Return [x, y] of the center of cell containing provided text 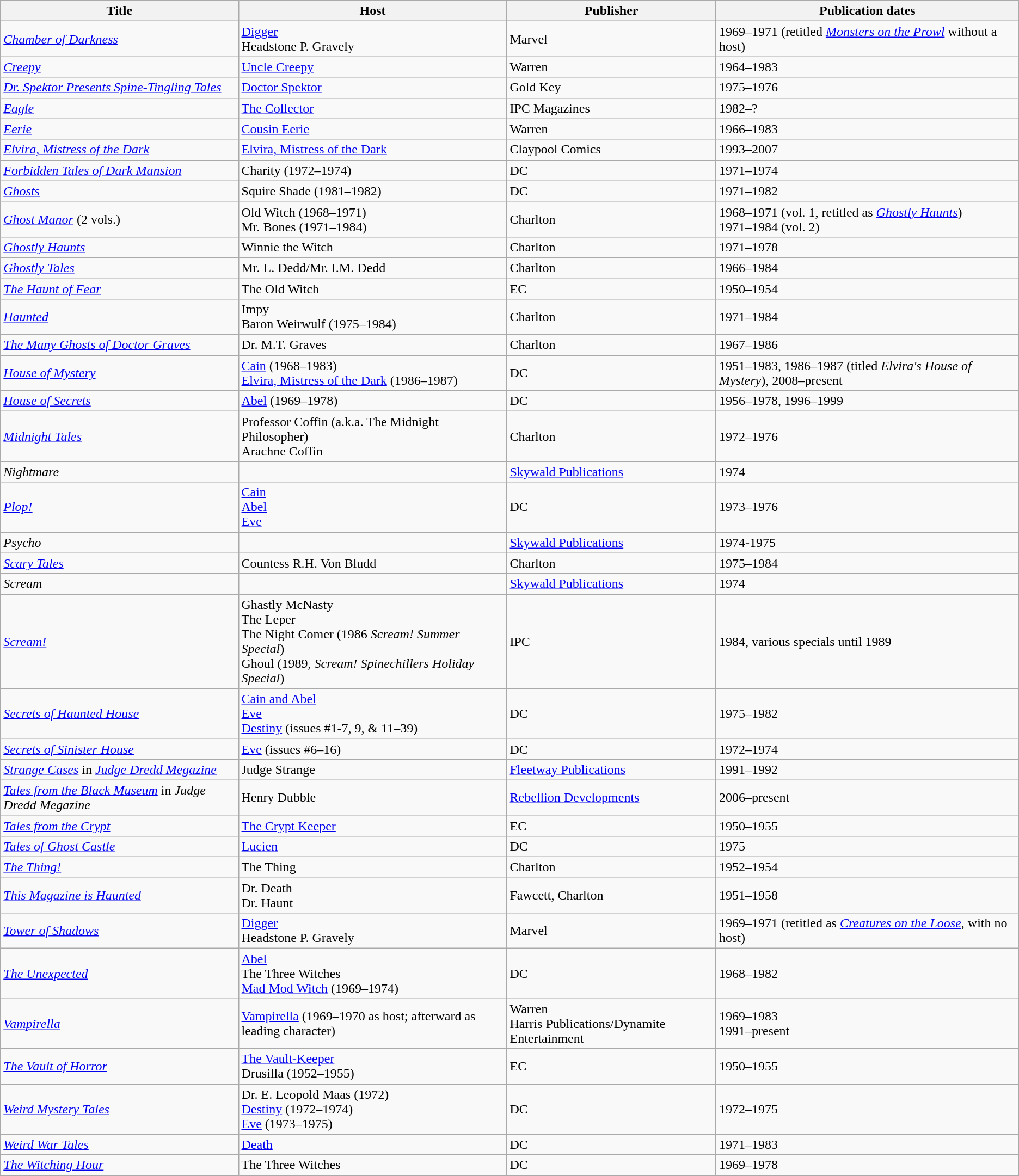
1950–1954 [867, 289]
1967–1986 [867, 345]
The Haunt of Fear [120, 289]
Vampirella (1969–1970 as host; afterward as leading character) [372, 1024]
Death [372, 1144]
Secrets of Haunted House [120, 713]
Weird War Tales [120, 1144]
The Vault-KeeperDrusilla (1952–1955) [372, 1067]
1956–1978, 1996–1999 [867, 401]
Eagle [120, 108]
1982–? [867, 108]
1984, various specials until 1989 [867, 641]
1991–1992 [867, 769]
Scream! [120, 641]
Professor Coffin (a.k.a. The Midnight Philosopher)Arachne Coffin [372, 436]
1972–1974 [867, 749]
Henry Dubble [372, 798]
IPC [611, 641]
AbelThe Three WitchesMad Mod Witch (1969–1974) [372, 974]
1952–1954 [867, 867]
Dr. E. Leopold Maas (1972)Destiny (1972–1974)Eve (1973–1975) [372, 1109]
ImpyBaron Weirwulf (1975–1984) [372, 317]
Plop! [120, 507]
The Collector [372, 108]
1966–1983 [867, 129]
Old Witch (1968–1971)Mr. Bones (1971–1984) [372, 219]
Tales of Ghost Castle [120, 847]
Scary Tales [120, 563]
Lucien [372, 847]
Cain (1968–1983)Elvira, Mistress of the Dark (1986–1987) [372, 373]
Squire Shade (1981–1982) [372, 191]
Dr. Spektor Presents Spine-Tingling Tales [120, 88]
1973–1976 [867, 507]
This Magazine is Haunted [120, 896]
Host [372, 11]
House of Secrets [120, 401]
Nightmare [120, 472]
Vampirella [120, 1024]
Scream [120, 584]
Ghost Manor (2 vols.) [120, 219]
Countess R.H. Von Bludd [372, 563]
Ghostly Haunts [120, 247]
Eve (issues #6–16) [372, 749]
Claypool Comics [611, 150]
The Crypt Keeper [372, 826]
1971–1974 [867, 170]
Winnie the Witch [372, 247]
1971–1983 [867, 1144]
Dr. DeathDr. Haunt [372, 896]
CainAbelEve [372, 507]
1975–1976 [867, 88]
Uncle Creepy [372, 67]
1975–1982 [867, 713]
The Old Witch [372, 289]
Dr. M.T. Graves [372, 345]
Cain and AbelEveDestiny (issues #1-7, 9, & 11–39) [372, 713]
Creepy [120, 67]
House of Mystery [120, 373]
Chamber of Darkness [120, 39]
Abel (1969–1978) [372, 401]
Charity (1972–1974) [372, 170]
Fleetway Publications [611, 769]
1951–1958 [867, 896]
The Unexpected [120, 974]
Fawcett, Charlton [611, 896]
Publication dates [867, 11]
Tower of Shadows [120, 931]
Tales from the Black Museum in Judge Dredd Megazine [120, 798]
1971–1982 [867, 191]
Psycho [120, 543]
The Thing! [120, 867]
WarrenHarris Publications/Dynamite Entertainment [611, 1024]
1974-1975 [867, 543]
Rebellion Developments [611, 798]
Title [120, 11]
1966–1984 [867, 268]
Midnight Tales [120, 436]
The Witching Hour [120, 1165]
1964–1983 [867, 67]
1975 [867, 847]
1969–1978 [867, 1165]
The Three Witches [372, 1165]
1969–1971 (retitled Monsters on the Prowl without a host) [867, 39]
The Vault of Horror [120, 1067]
Judge Strange [372, 769]
Haunted [120, 317]
Ghosts [120, 191]
1969–19831991–present [867, 1024]
Forbidden Tales of Dark Mansion [120, 170]
The Many Ghosts of Doctor Graves [120, 345]
1951–1983, 1986–1987 (titled Elvira's House of Mystery), 2008–present [867, 373]
Cousin Eerie [372, 129]
The Thing [372, 867]
IPC Magazines [611, 108]
1968–1971 (vol. 1, retitled as Ghostly Haunts)1971–1984 (vol. 2) [867, 219]
Mr. L. Dedd/Mr. I.M. Dedd [372, 268]
Weird Mystery Tales [120, 1109]
Doctor Spektor [372, 88]
1972–1975 [867, 1109]
1971–1984 [867, 317]
Tales from the Crypt [120, 826]
Ghastly McNastyThe LeperThe Night Comer (1986 Scream! Summer Special)Ghoul (1989, Scream! Spinechillers Holiday Special) [372, 641]
2006–present [867, 798]
Secrets of Sinister House [120, 749]
Gold Key [611, 88]
1971–1978 [867, 247]
Strange Cases in Judge Dredd Megazine [120, 769]
1968–1982 [867, 974]
Ghostly Tales [120, 268]
1969–1971 (retitled as Creatures on the Loose, with no host) [867, 931]
Publisher [611, 11]
1993–2007 [867, 150]
1972–1976 [867, 436]
Eerie [120, 129]
1975–1984 [867, 563]
